Pinpoint the cell where the given text exists, returning its [X, Y] midpoint coordinate. 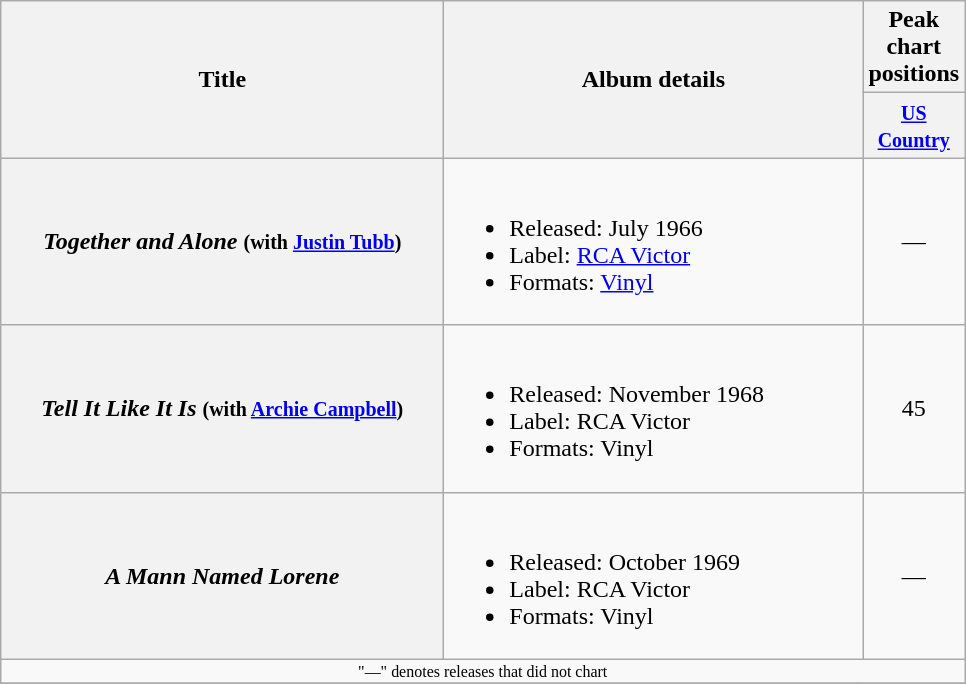
Peakchartpositions [914, 47]
Title [222, 80]
Album details [654, 80]
A Mann Named Lorene [222, 576]
"—" denotes releases that did not chart [483, 671]
Together and Alone (with Justin Tubb) [222, 242]
45 [914, 408]
Released: July 1966Label: RCA VictorFormats: Vinyl [654, 242]
Released: November 1968Label: RCA VictorFormats: Vinyl [654, 408]
Released: October 1969Label: RCA VictorFormats: Vinyl [654, 576]
USCountry [914, 126]
Tell It Like It Is (with Archie Campbell) [222, 408]
